Return (x, y) of the center of cell containing provided text 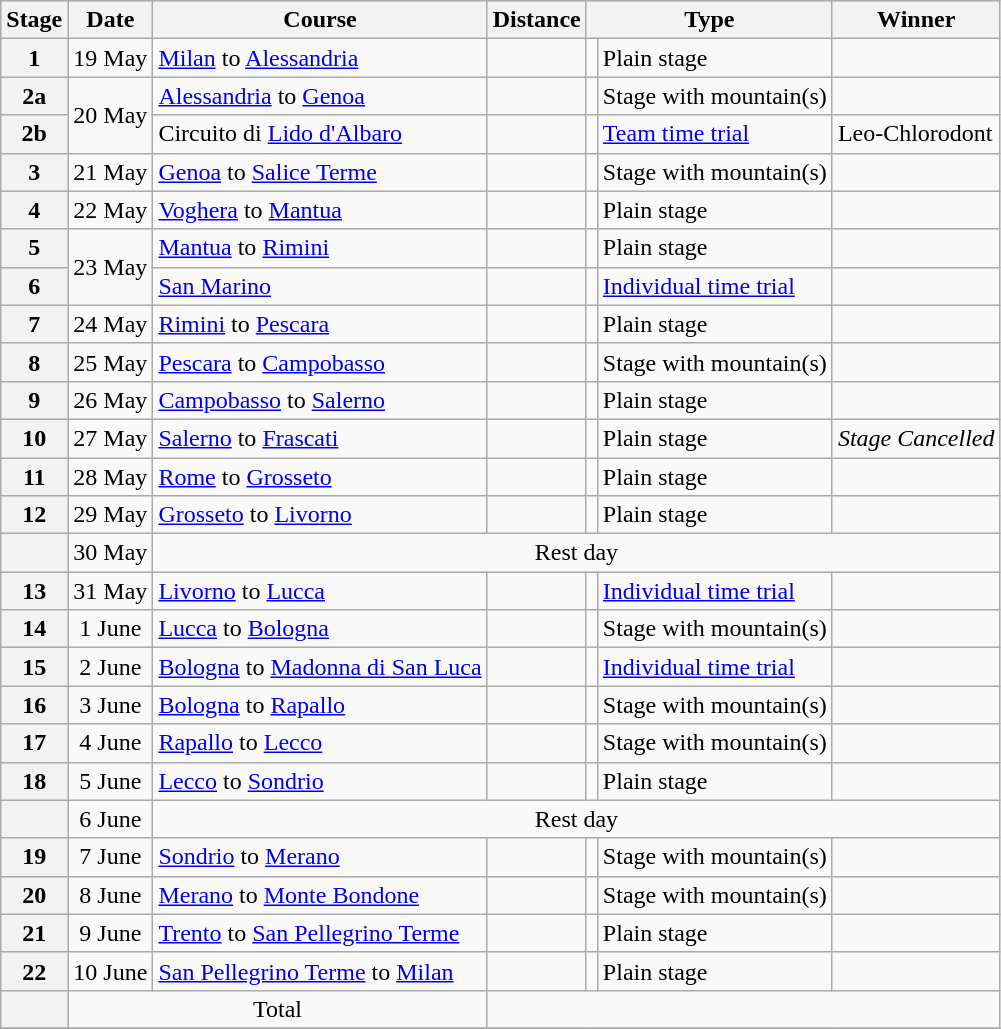
27 May (110, 438)
Bologna to Rapallo (320, 705)
5 (34, 248)
22 (34, 971)
9 (34, 400)
5 June (110, 781)
2 June (110, 667)
25 May (110, 362)
Winner (916, 20)
Distance (536, 20)
Sondrio to Merano (320, 857)
28 May (110, 477)
Voghera to Mantua (320, 210)
7 June (110, 857)
Stage Cancelled (916, 438)
4 (34, 210)
San Pellegrino Terme to Milan (320, 971)
9 June (110, 933)
26 May (110, 400)
15 (34, 667)
4 June (110, 743)
11 (34, 477)
1 (34, 58)
12 (34, 515)
Genoa to Salice Terme (320, 172)
10 June (110, 971)
21 (34, 933)
1 June (110, 629)
Bologna to Madonna di San Luca (320, 667)
16 (34, 705)
Alessandria to Genoa (320, 96)
6 (34, 286)
10 (34, 438)
2b (34, 134)
Mantua to Rimini (320, 248)
21 May (110, 172)
Course (320, 20)
30 May (110, 553)
2a (34, 96)
Campobasso to Salerno (320, 400)
14 (34, 629)
Total (278, 1009)
24 May (110, 324)
Team time trial (714, 134)
Stage (34, 20)
Milan to Alessandria (320, 58)
San Marino (320, 286)
20 May (110, 115)
Date (110, 20)
17 (34, 743)
20 (34, 895)
18 (34, 781)
3 June (110, 705)
8 June (110, 895)
19 May (110, 58)
Pescara to Campobasso (320, 362)
22 May (110, 210)
Lecco to Sondrio (320, 781)
8 (34, 362)
23 May (110, 267)
Salerno to Frascati (320, 438)
Rome to Grosseto (320, 477)
19 (34, 857)
Leo-Chlorodont (916, 134)
3 (34, 172)
Rimini to Pescara (320, 324)
Merano to Monte Bondone (320, 895)
Rapallo to Lecco (320, 743)
7 (34, 324)
31 May (110, 591)
Grosseto to Livorno (320, 515)
Trento to San Pellegrino Terme (320, 933)
6 June (110, 819)
13 (34, 591)
Livorno to Lucca (320, 591)
Type (709, 20)
Circuito di Lido d'Albaro (320, 134)
29 May (110, 515)
Lucca to Bologna (320, 629)
